Extract the [x, y] coordinate from the center of the cell holding the provided text.  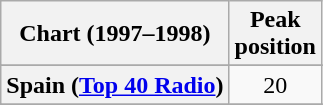
20 [275, 85]
Spain (Top 40 Radio) [115, 85]
Peakposition [275, 34]
Chart (1997–1998) [115, 34]
